Find where the given text appears and provide that cell's center as [X, Y] coordinate. 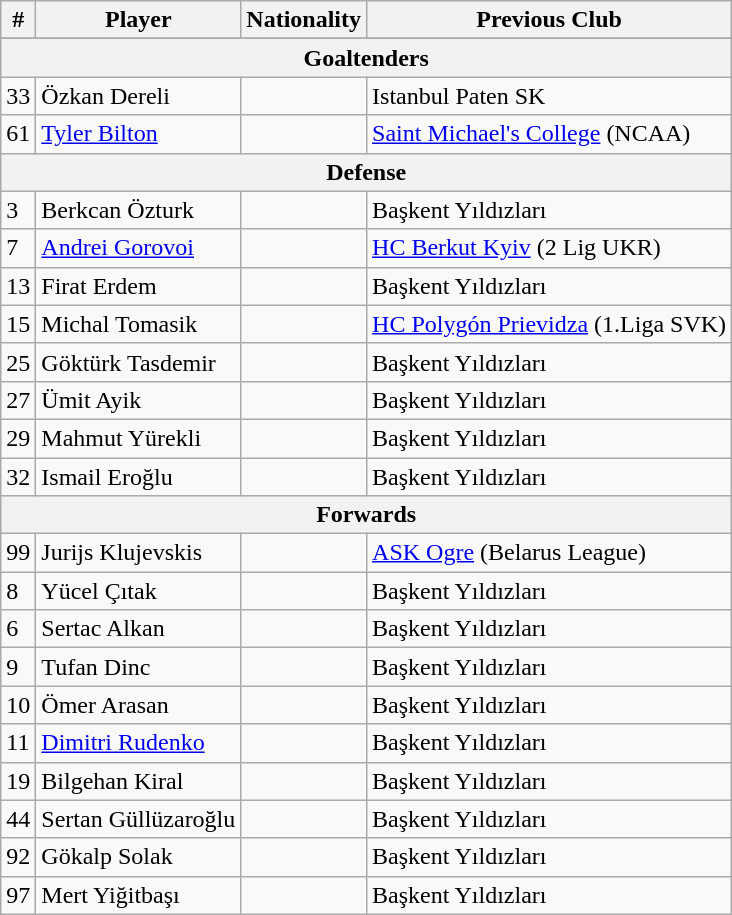
92 [18, 857]
Nationality [304, 20]
ASK Ogre (Belarus League) [550, 553]
Michal Tomasik [138, 324]
Saint Michael's College (NCAA) [550, 134]
99 [18, 553]
Defense [366, 172]
Jurijs Klujevskis [138, 553]
27 [18, 400]
Firat Erdem [138, 286]
Berkcan Özturk [138, 210]
44 [18, 819]
Tufan Dinc [138, 667]
Mahmut Yürekli [138, 438]
Gökalp Solak [138, 857]
32 [18, 477]
Dimitri Rudenko [138, 743]
Tyler Bilton [138, 134]
Forwards [366, 515]
13 [18, 286]
Özkan Dereli [138, 96]
Previous Club [550, 20]
10 [18, 705]
# [18, 20]
Göktürk Tasdemir [138, 362]
Ümit Ayik [138, 400]
3 [18, 210]
9 [18, 667]
11 [18, 743]
97 [18, 895]
25 [18, 362]
Sertan Güllüzaroğlu [138, 819]
7 [18, 248]
19 [18, 781]
6 [18, 629]
Goaltenders [366, 58]
Istanbul Paten SK [550, 96]
Mert Yiğitbaşı [138, 895]
Yücel Çıtak [138, 591]
Andrei Gorovoi [138, 248]
29 [18, 438]
Bilgehan Kiral [138, 781]
61 [18, 134]
Sertac Alkan [138, 629]
HC Berkut Kyiv (2 Lig UKR) [550, 248]
HC Polygón Prievidza (1.Liga SVK) [550, 324]
8 [18, 591]
Player [138, 20]
15 [18, 324]
Ömer Arasan [138, 705]
33 [18, 96]
Ismail Eroğlu [138, 477]
